From the cell containing the given text, extract its center point as (X, Y) coordinate. 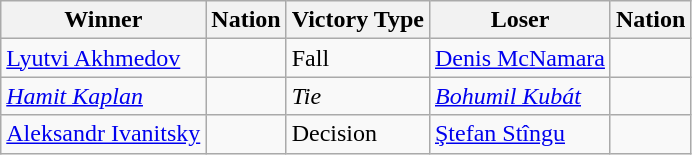
Hamit Kaplan (104, 96)
Tie (358, 96)
Lyutvi Akhmedov (104, 58)
Loser (520, 20)
Bohumil Kubát (520, 96)
Decision (358, 134)
Denis McNamara (520, 58)
Fall (358, 58)
Ştefan Stîngu (520, 134)
Victory Type (358, 20)
Aleksandr Ivanitsky (104, 134)
Winner (104, 20)
